Return [x, y] of the center of cell containing provided text 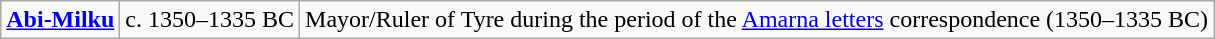
c. 1350–1335 BC [210, 20]
Mayor/Ruler of Tyre during the period of the Amarna letters correspondence (1350–1335 BC) [757, 20]
Abi-Milku [60, 20]
